Identify which cell holds the provided text, then report its (x, y) central coordinate. 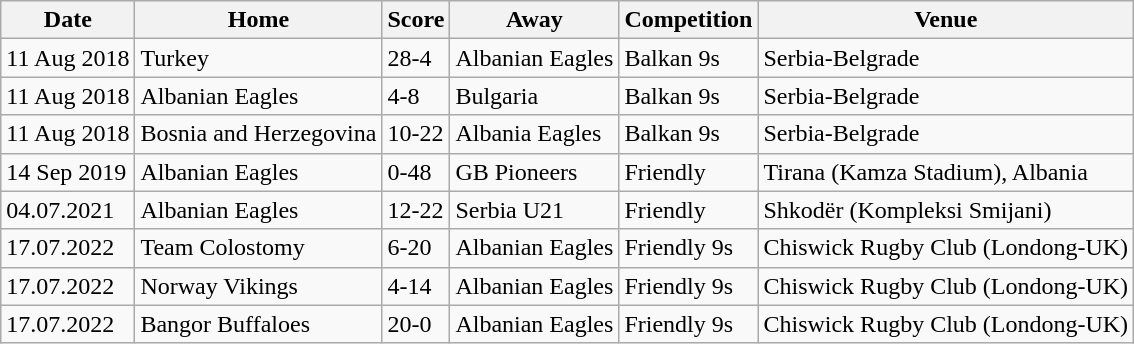
Albania Eagles (534, 134)
Date (68, 20)
Tirana (Kamza Stadium), Albania (946, 172)
28-4 (416, 58)
0-48 (416, 172)
04.07.2021 (68, 210)
Bosnia and Herzegovina (258, 134)
20-0 (416, 324)
6-20 (416, 248)
Competition (688, 20)
Turkey (258, 58)
Bulgaria (534, 96)
Team Colostomy (258, 248)
Norway Vikings (258, 286)
14 Sep 2019 (68, 172)
4-8 (416, 96)
Home (258, 20)
Serbia U21 (534, 210)
Shkodër (Kompleksi Smijani) (946, 210)
Score (416, 20)
4-14 (416, 286)
Bangor Buffaloes (258, 324)
Venue (946, 20)
12-22 (416, 210)
GB Pioneers (534, 172)
10-22 (416, 134)
Away (534, 20)
